Capture the cell that displays the provided text and extract its [x, y] central coordinate. 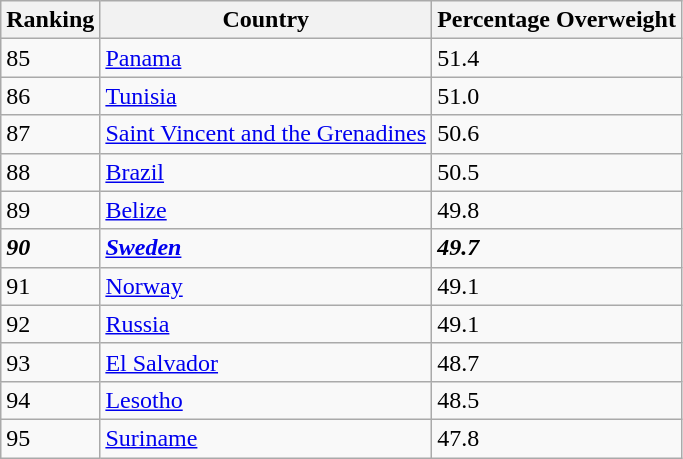
48.5 [557, 400]
94 [50, 400]
91 [50, 286]
Country [266, 20]
51.0 [557, 96]
Russia [266, 324]
Ranking [50, 20]
50.6 [557, 134]
Percentage Overweight [557, 20]
47.8 [557, 438]
49.7 [557, 248]
50.5 [557, 172]
Belize [266, 210]
Sweden [266, 248]
Norway [266, 286]
85 [50, 58]
Saint Vincent and the Grenadines [266, 134]
90 [50, 248]
51.4 [557, 58]
Panama [266, 58]
48.7 [557, 362]
Suriname [266, 438]
El Salvador [266, 362]
Brazil [266, 172]
Tunisia [266, 96]
49.8 [557, 210]
92 [50, 324]
93 [50, 362]
95 [50, 438]
89 [50, 210]
87 [50, 134]
Lesotho [266, 400]
86 [50, 96]
88 [50, 172]
